Locate the cell with the specified text and output its (x, y) center coordinate. 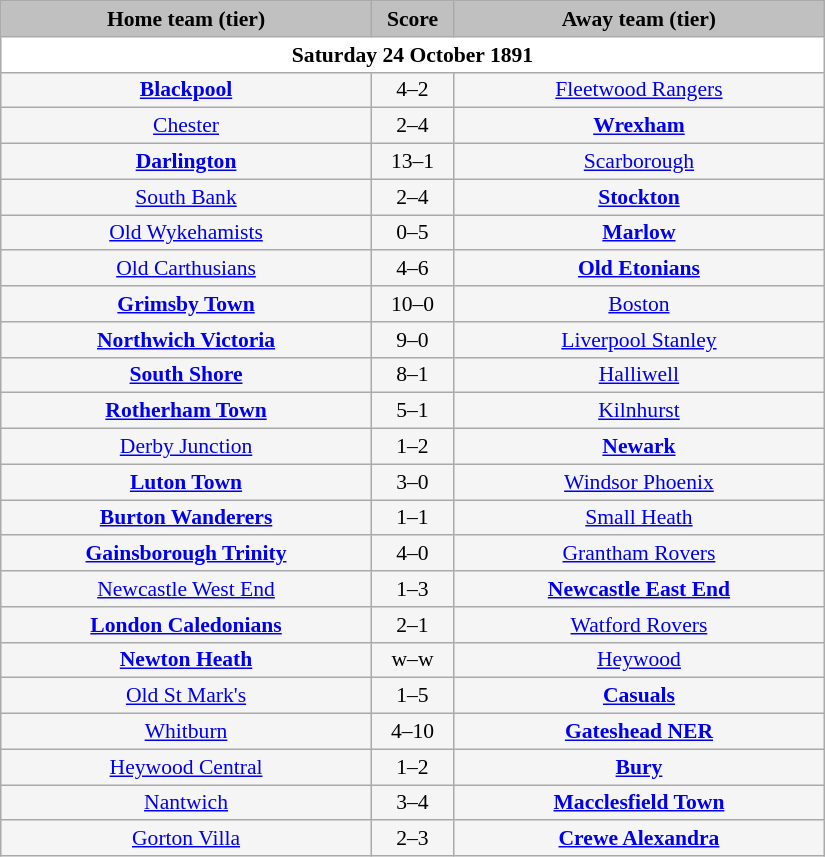
Scarborough (640, 162)
8–1 (412, 375)
Home team (tier) (186, 19)
2–3 (412, 839)
Gainsborough Trinity (186, 554)
Windsor Phoenix (640, 482)
South Bank (186, 197)
5–1 (412, 411)
Luton Town (186, 482)
1–5 (412, 696)
Old Wykehamists (186, 233)
Score (412, 19)
Burton Wanderers (186, 518)
Gorton Villa (186, 839)
Rotherham Town (186, 411)
Derby Junction (186, 447)
Blackpool (186, 90)
Newton Heath (186, 660)
Heywood Central (186, 767)
Bury (640, 767)
Grimsby Town (186, 304)
Old Carthusians (186, 269)
Old Etonians (640, 269)
9–0 (412, 340)
Northwich Victoria (186, 340)
4–10 (412, 732)
Newcastle West End (186, 589)
10–0 (412, 304)
Wrexham (640, 126)
4–6 (412, 269)
Darlington (186, 162)
Whitburn (186, 732)
Nantwich (186, 803)
Saturday 24 October 1891 (413, 55)
w–w (412, 660)
Marlow (640, 233)
Old St Mark's (186, 696)
4–0 (412, 554)
South Shore (186, 375)
Newark (640, 447)
Chester (186, 126)
Fleetwood Rangers (640, 90)
0–5 (412, 233)
Small Heath (640, 518)
3–4 (412, 803)
1–1 (412, 518)
Stockton (640, 197)
London Caledonians (186, 625)
Gateshead NER (640, 732)
1–3 (412, 589)
Away team (tier) (640, 19)
Liverpool Stanley (640, 340)
Boston (640, 304)
Watford Rovers (640, 625)
Crewe Alexandra (640, 839)
2–1 (412, 625)
4–2 (412, 90)
3–0 (412, 482)
13–1 (412, 162)
Macclesfield Town (640, 803)
Newcastle East End (640, 589)
Heywood (640, 660)
Casuals (640, 696)
Kilnhurst (640, 411)
Halliwell (640, 375)
Grantham Rovers (640, 554)
